Extract the (X, Y) coordinate from the center of the cell holding the provided text.  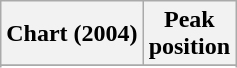
Chart (2004) (72, 34)
Peakposition (189, 34)
